Provide the (x, y) coordinate of the cell's center where the given text is located.  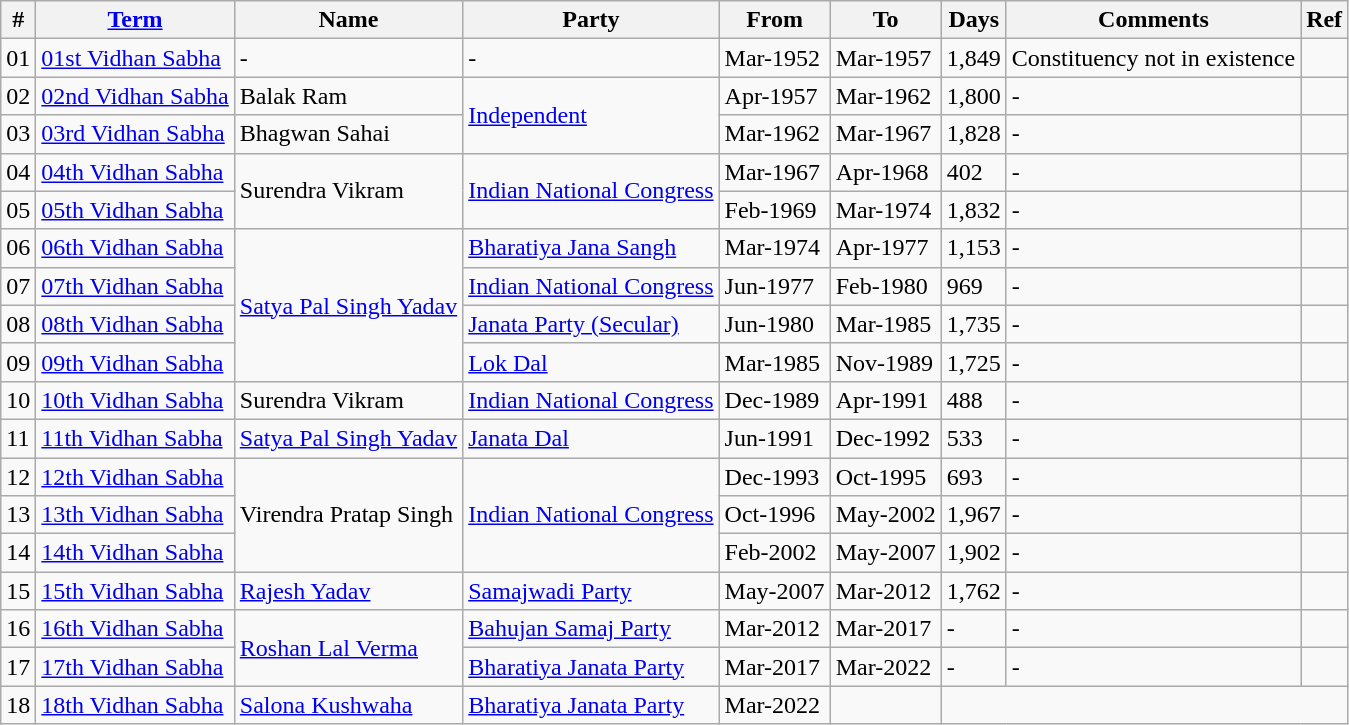
488 (974, 400)
1,725 (974, 362)
05th Vidhan Sabha (135, 210)
Apr-1991 (886, 400)
Dec-1993 (774, 477)
12th Vidhan Sabha (135, 477)
Bahujan Samaj Party (591, 629)
1,800 (974, 96)
Janata Party (Secular) (591, 324)
1,832 (974, 210)
Ref (1324, 20)
Dec-1989 (774, 400)
Constituency not in existence (1153, 58)
Feb-1980 (886, 286)
18th Vidhan Sabha (135, 705)
01 (18, 58)
1,902 (974, 553)
1,828 (974, 134)
02 (18, 96)
Jun-1980 (774, 324)
Virendra Pratap Singh (348, 515)
04th Vidhan Sabha (135, 172)
12 (18, 477)
04 (18, 172)
01st Vidhan Sabha (135, 58)
18 (18, 705)
1,735 (974, 324)
08th Vidhan Sabha (135, 324)
533 (974, 438)
Comments (1153, 20)
Samajwadi Party (591, 591)
06 (18, 248)
Independent (591, 115)
Oct-1995 (886, 477)
# (18, 20)
08 (18, 324)
Feb-2002 (774, 553)
969 (974, 286)
Party (591, 20)
14th Vidhan Sabha (135, 553)
Apr-1957 (774, 96)
Rajesh Yadav (348, 591)
16 (18, 629)
14 (18, 553)
1,849 (974, 58)
402 (974, 172)
03 (18, 134)
From (774, 20)
10 (18, 400)
Mar-1957 (886, 58)
1,153 (974, 248)
09th Vidhan Sabha (135, 362)
09 (18, 362)
Days (974, 20)
1,967 (974, 515)
Janata Dal (591, 438)
Apr-1968 (886, 172)
Salona Kushwaha (348, 705)
Mar-1952 (774, 58)
Roshan Lal Verma (348, 648)
To (886, 20)
Balak Ram (348, 96)
17th Vidhan Sabha (135, 667)
05 (18, 210)
03rd Vidhan Sabha (135, 134)
16th Vidhan Sabha (135, 629)
Jun-1977 (774, 286)
Lok Dal (591, 362)
11th Vidhan Sabha (135, 438)
1,762 (974, 591)
13th Vidhan Sabha (135, 515)
Oct-1996 (774, 515)
Feb-1969 (774, 210)
11 (18, 438)
Apr-1977 (886, 248)
07th Vidhan Sabha (135, 286)
Jun-1991 (774, 438)
May-2002 (886, 515)
Dec-1992 (886, 438)
13 (18, 515)
10th Vidhan Sabha (135, 400)
15 (18, 591)
Bhagwan Sahai (348, 134)
17 (18, 667)
Bharatiya Jana Sangh (591, 248)
Name (348, 20)
07 (18, 286)
Term (135, 20)
06th Vidhan Sabha (135, 248)
Nov-1989 (886, 362)
693 (974, 477)
02nd Vidhan Sabha (135, 96)
15th Vidhan Sabha (135, 591)
